Extract the (x, y) coordinate from the center of the cell holding the provided text.  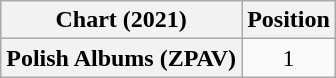
Chart (2021) (122, 20)
Position (289, 20)
1 (289, 58)
Polish Albums (ZPAV) (122, 58)
